Provide the [x, y] coordinate of the cell's center where the given text is located.  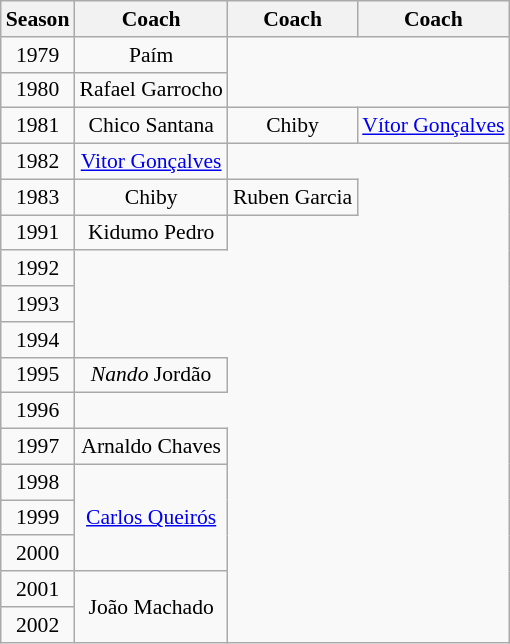
João Machado [150, 606]
1992 [38, 269]
1999 [38, 518]
Arnaldo Chaves [150, 447]
Ruben Garcia [292, 197]
Vitor Gonçalves [150, 162]
1993 [38, 304]
1994 [38, 340]
Paím [150, 55]
1979 [38, 55]
2000 [38, 554]
1982 [38, 162]
2002 [38, 625]
Rafael Garrocho [150, 90]
Vítor Gonçalves [433, 126]
1995 [38, 375]
2001 [38, 589]
1991 [38, 233]
Nando Jordão [150, 375]
1983 [38, 197]
1997 [38, 447]
Chico Santana [150, 126]
Carlos Queirós [150, 518]
Season [38, 19]
1981 [38, 126]
Kidumo Pedro [150, 233]
1996 [38, 411]
1980 [38, 90]
1998 [38, 482]
